Detect which cell encompasses the target text, then output its (x, y) center coordinate. 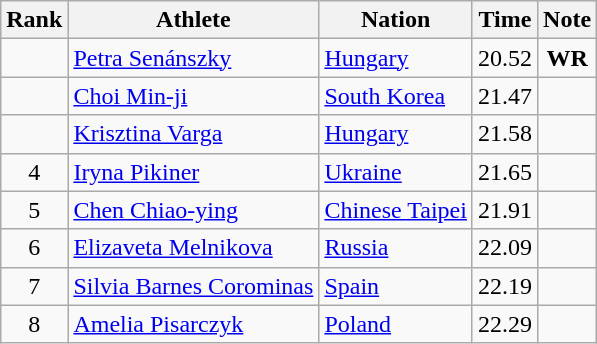
South Korea (396, 96)
21.47 (504, 96)
6 (34, 248)
4 (34, 172)
Choi Min-ji (194, 96)
21.58 (504, 134)
Ukraine (396, 172)
Note (568, 20)
Poland (396, 324)
22.29 (504, 324)
Petra Senánszky (194, 58)
21.65 (504, 172)
WR (568, 58)
Rank (34, 20)
20.52 (504, 58)
Silvia Barnes Corominas (194, 286)
22.09 (504, 248)
Athlete (194, 20)
Chinese Taipei (396, 210)
Spain (396, 286)
Nation (396, 20)
Iryna Pikiner (194, 172)
22.19 (504, 286)
Russia (396, 248)
Krisztina Varga (194, 134)
5 (34, 210)
Chen Chiao-ying (194, 210)
8 (34, 324)
Elizaveta Melnikova (194, 248)
21.91 (504, 210)
7 (34, 286)
Amelia Pisarczyk (194, 324)
Time (504, 20)
